For the text-containing cell, return its midpoint in (x, y) coordinate format. 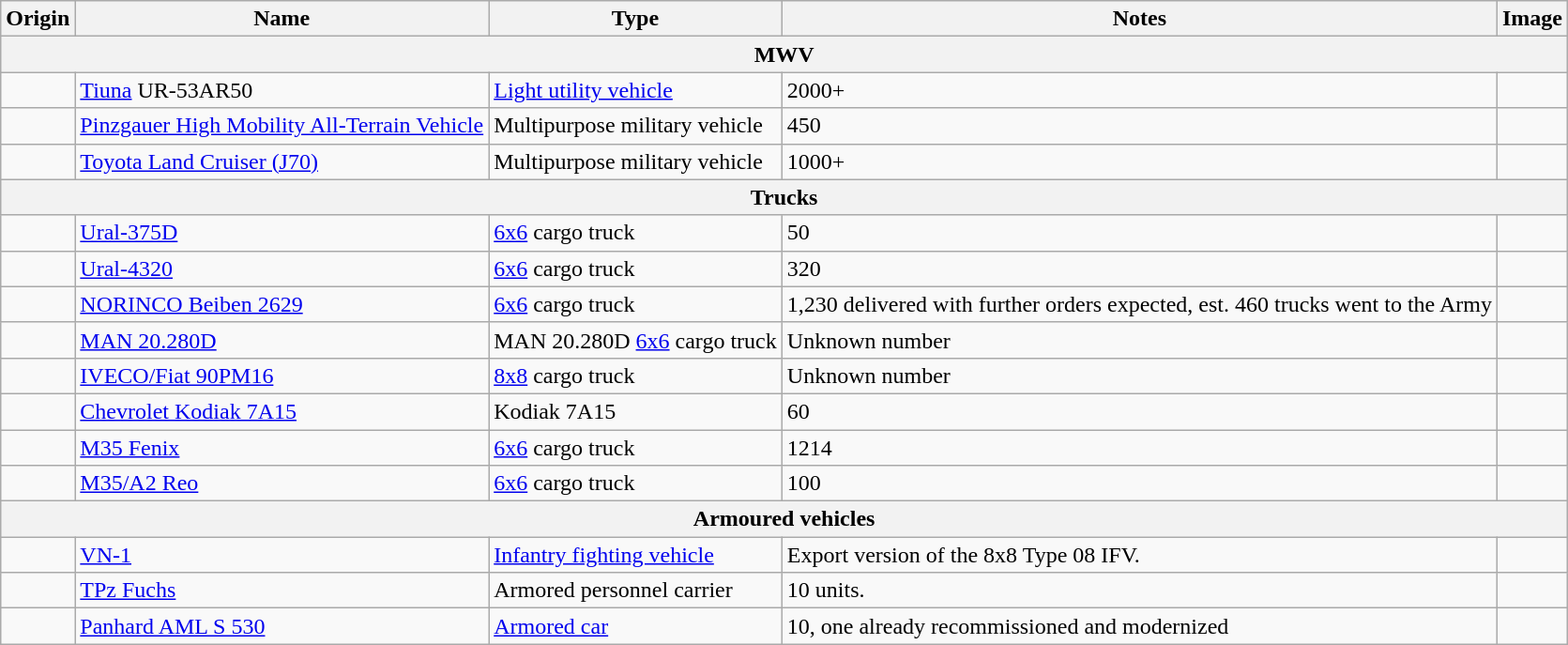
320 (1139, 269)
Armored car (636, 626)
2000+ (1139, 90)
Origin (38, 19)
Armoured vehicles (784, 519)
VN-1 (282, 555)
Pinzgauer High Mobility All-Terrain Vehicle (282, 126)
Image (1531, 19)
Chevrolet Kodiak 7A15 (282, 411)
60 (1139, 411)
Armored personnel carrier (636, 591)
Trucks (784, 197)
MAN 20.280D 6x6 cargo truck (636, 340)
Ural-375D (282, 233)
10, one already recommissioned and modernized (1139, 626)
TPz Fuchs (282, 591)
MWV (784, 54)
1000+ (1139, 161)
MAN 20.280D (282, 340)
NORINCO Beiben 2629 (282, 304)
Export version of the 8x8 Type 08 IFV. (1139, 555)
8x8 cargo truck (636, 376)
M35 Fenix (282, 448)
M35/A2 Reo (282, 484)
Toyota Land Cruiser (J70) (282, 161)
Kodiak 7A15 (636, 411)
1,230 delivered with further orders expected, est. 460 trucks went to the Army (1139, 304)
Tiuna UR-53AR50 (282, 90)
100 (1139, 484)
50 (1139, 233)
Light utility vehicle (636, 90)
Name (282, 19)
10 units. (1139, 591)
1214 (1139, 448)
Notes (1139, 19)
450 (1139, 126)
Infantry fighting vehicle (636, 555)
Panhard AML S 530 (282, 626)
Ural-4320 (282, 269)
Type (636, 19)
IVECO/Fiat 90PM16 (282, 376)
